Determine the [X, Y] coordinate at the center of the cell enclosing the given text.  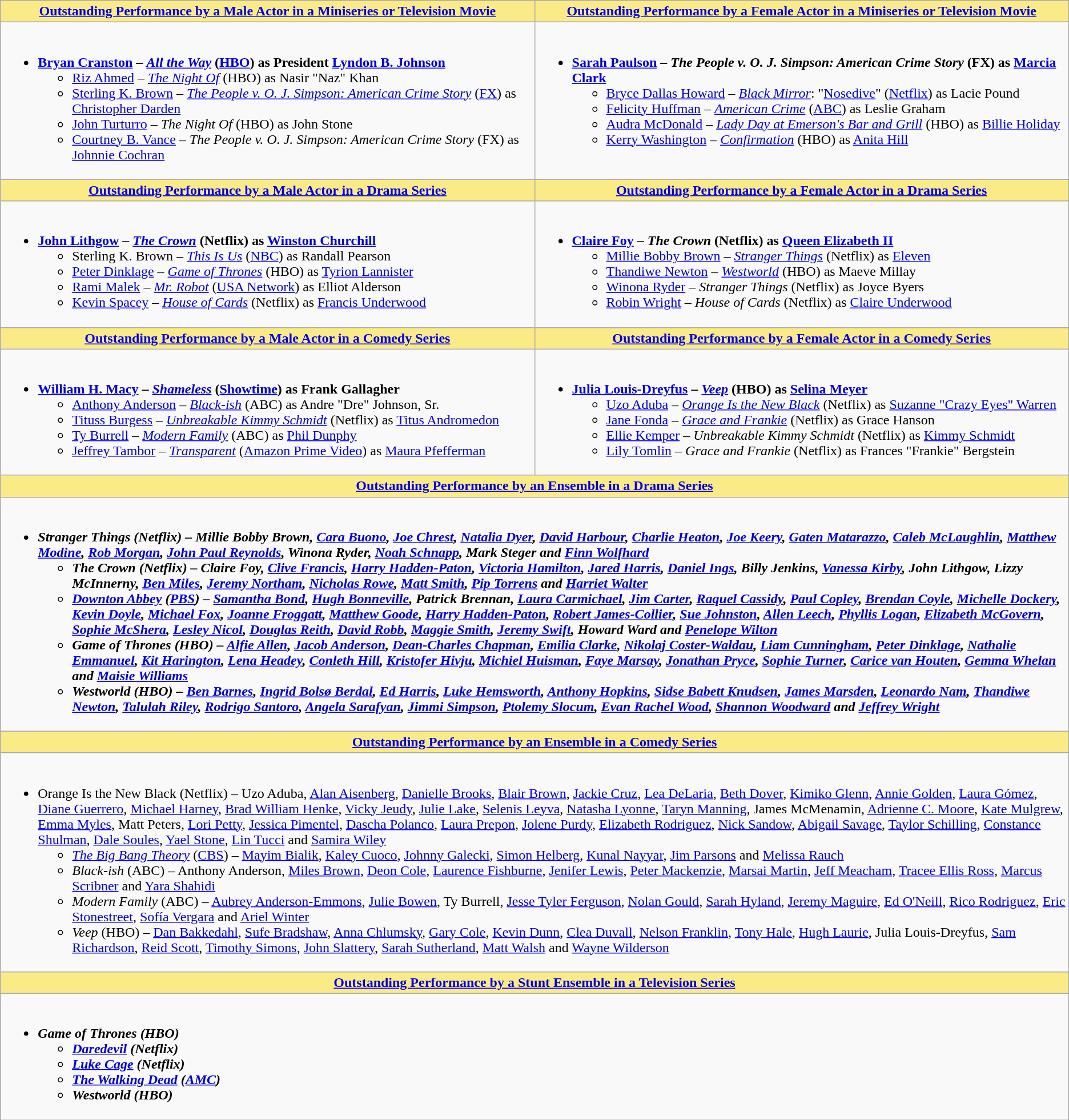
Game of Thrones (HBO)Daredevil (Netflix)Luke Cage (Netflix)The Walking Dead (AMC)Westworld (HBO) [534, 1057]
Outstanding Performance by a Male Actor in a Drama Series [267, 190]
Outstanding Performance by an Ensemble in a Drama Series [534, 486]
Outstanding Performance by a Male Actor in a Comedy Series [267, 338]
Outstanding Performance by a Female Actor in a Miniseries or Television Movie [802, 11]
Outstanding Performance by a Stunt Ensemble in a Television Series [534, 982]
Outstanding Performance by a Male Actor in a Miniseries or Television Movie [267, 11]
Outstanding Performance by a Female Actor in a Drama Series [802, 190]
Outstanding Performance by an Ensemble in a Comedy Series [534, 742]
Outstanding Performance by a Female Actor in a Comedy Series [802, 338]
